Identify which cell holds the provided text, then report its (X, Y) central coordinate. 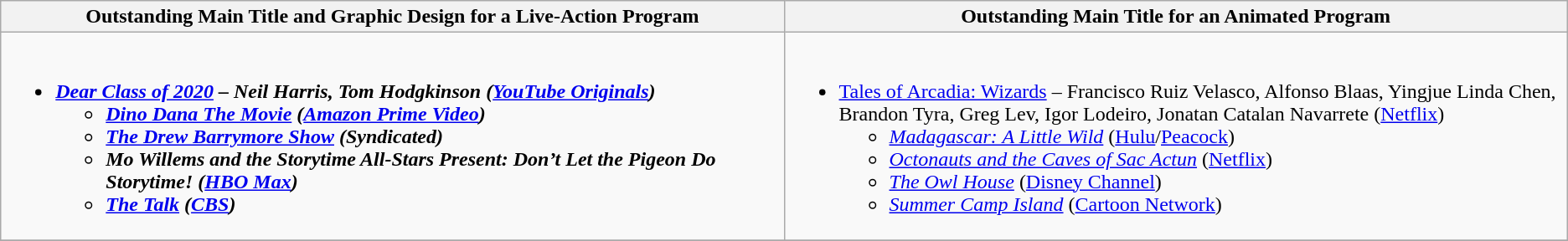
Outstanding Main Title for an Animated Program (1176, 17)
Outstanding Main Title and Graphic Design for a Live-Action Program (392, 17)
